Pinpoint the cell where the given text exists, returning its [X, Y] midpoint coordinate. 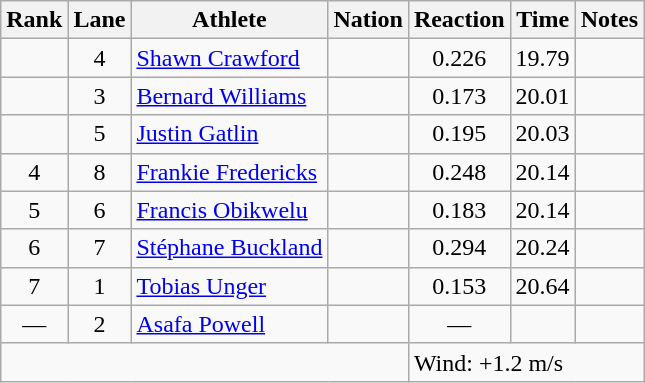
8 [100, 172]
Shawn Crawford [230, 58]
3 [100, 96]
0.195 [459, 134]
20.01 [542, 96]
Notes [609, 20]
20.03 [542, 134]
2 [100, 324]
20.24 [542, 248]
Reaction [459, 20]
20.64 [542, 286]
Frankie Fredericks [230, 172]
0.226 [459, 58]
Bernard Williams [230, 96]
Nation [368, 20]
Asafa Powell [230, 324]
Justin Gatlin [230, 134]
Stéphane Buckland [230, 248]
Lane [100, 20]
Francis Obikwelu [230, 210]
19.79 [542, 58]
0.294 [459, 248]
Athlete [230, 20]
Tobias Unger [230, 286]
1 [100, 286]
0.183 [459, 210]
Rank [34, 20]
Time [542, 20]
Wind: +1.2 m/s [526, 362]
0.153 [459, 286]
0.173 [459, 96]
0.248 [459, 172]
